Find where the given text appears and provide that cell's center as [X, Y] coordinate. 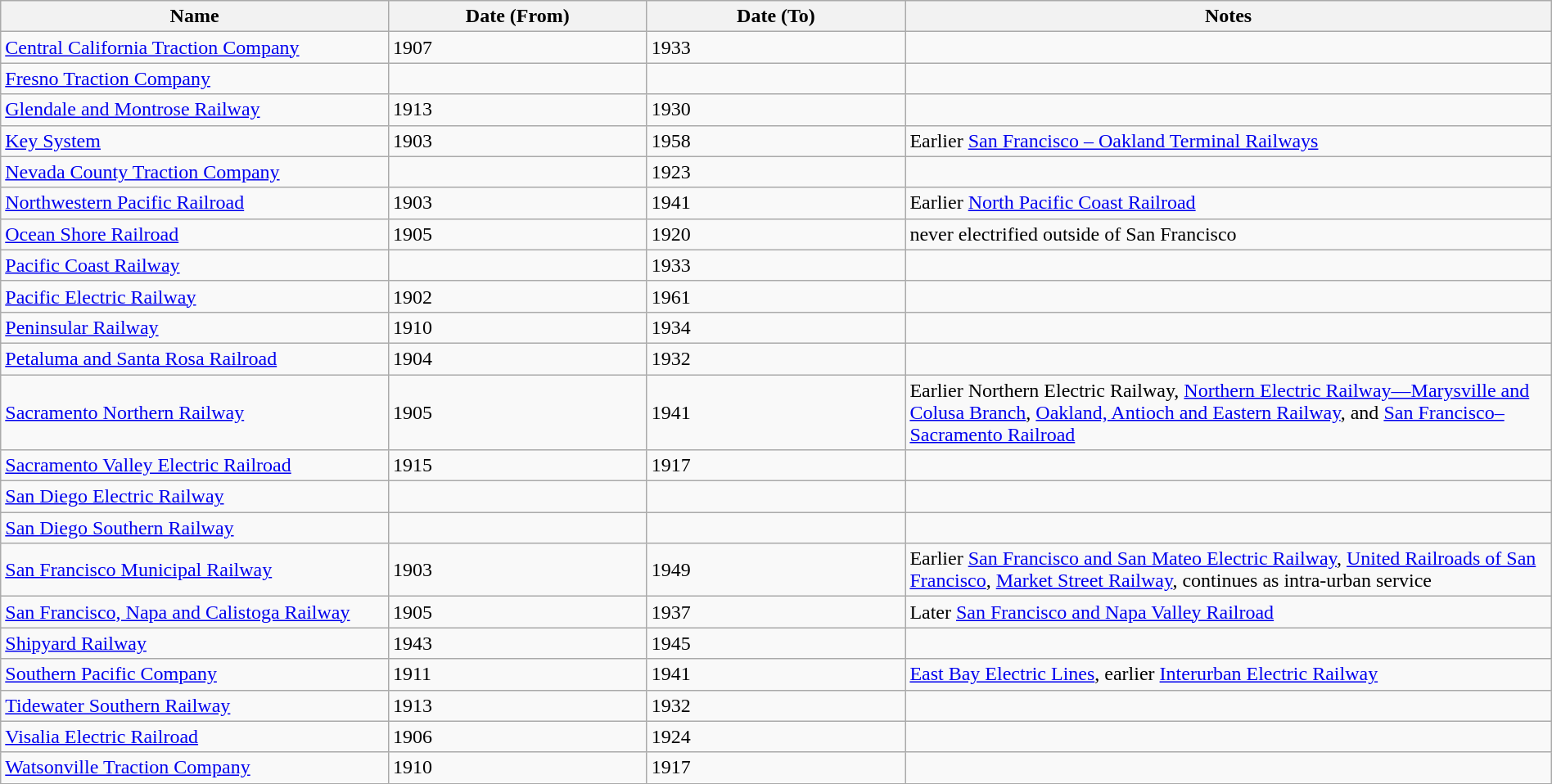
1930 [776, 110]
1943 [517, 643]
Northwestern Pacific Railroad [195, 203]
Pacific Coast Railway [195, 265]
Petaluma and Santa Rosa Railroad [195, 358]
Watsonville Traction Company [195, 768]
East Bay Electric Lines, earlier Interurban Electric Railway [1228, 674]
1961 [776, 296]
Notes [1228, 16]
San Francisco, Napa and Calistoga Railway [195, 612]
never electrified outside of San Francisco [1228, 234]
Earlier San Francisco – Oakland Terminal Railways [1228, 141]
1906 [517, 737]
Date (From) [517, 16]
Southern Pacific Company [195, 674]
Name [195, 16]
San Diego Electric Railway [195, 497]
Central California Traction Company [195, 47]
1911 [517, 674]
1934 [776, 327]
Earlier North Pacific Coast Railroad [1228, 203]
1907 [517, 47]
1923 [776, 172]
Ocean Shore Railroad [195, 234]
Visalia Electric Railroad [195, 737]
Sacramento Valley Electric Railroad [195, 466]
Nevada County Traction Company [195, 172]
Fresno Traction Company [195, 79]
San Francisco Municipal Railway [195, 570]
1924 [776, 737]
1902 [517, 296]
Glendale and Montrose Railway [195, 110]
Date (To) [776, 16]
San Diego Southern Railway [195, 528]
1915 [517, 466]
Key System [195, 141]
1920 [776, 234]
1958 [776, 141]
Shipyard Railway [195, 643]
1937 [776, 612]
Peninsular Railway [195, 327]
Sacramento Northern Railway [195, 412]
1949 [776, 570]
1945 [776, 643]
Tidewater Southern Railway [195, 705]
Earlier San Francisco and San Mateo Electric Railway, United Railroads of San Francisco, Market Street Railway, continues as intra-urban service [1228, 570]
Pacific Electric Railway [195, 296]
Later San Francisco and Napa Valley Railroad [1228, 612]
1904 [517, 358]
